From the cell containing the given text, extract its center point as [x, y] coordinate. 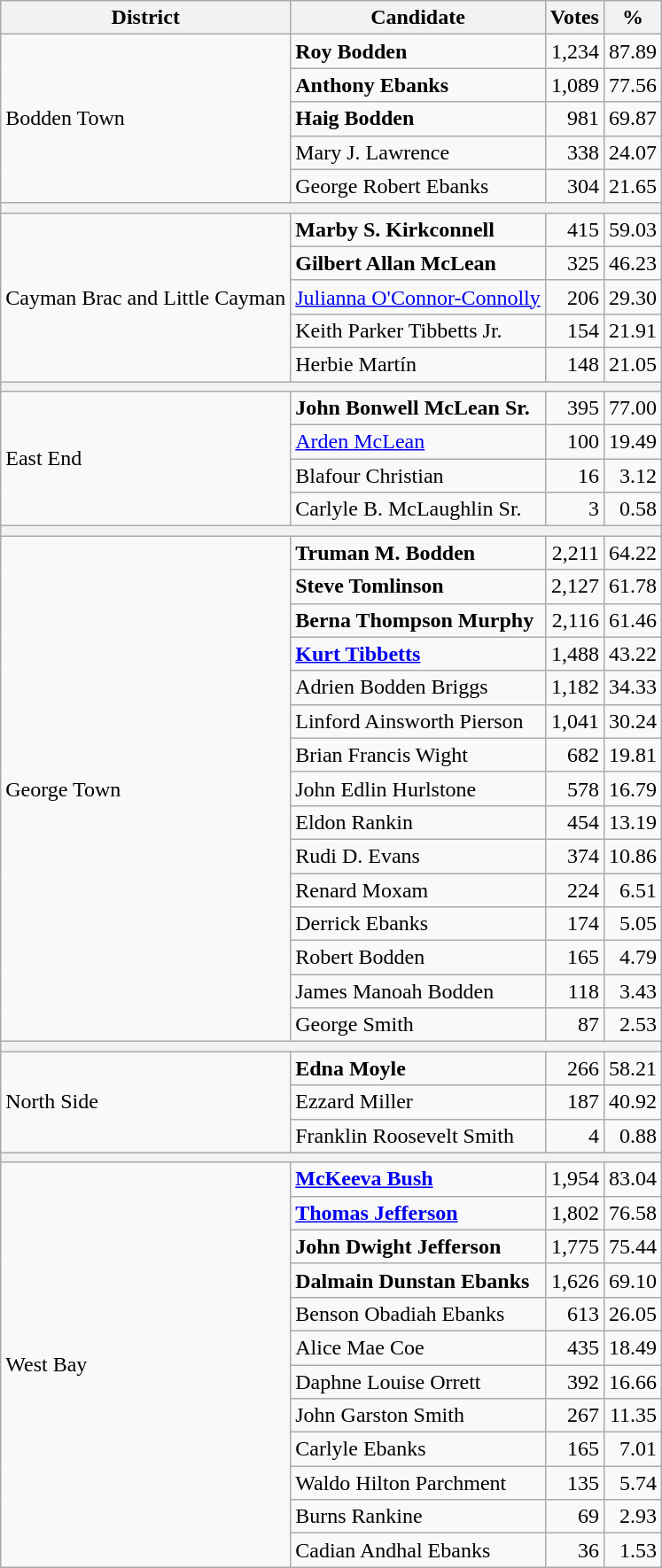
Keith Parker Tibbetts Jr. [418, 330]
0.88 [633, 1136]
Bodden Town [145, 119]
Blafour Christian [418, 476]
Marby S. Kirkconnell [418, 229]
454 [574, 822]
George Smith [418, 1025]
Derrick Ebanks [418, 924]
682 [574, 755]
1,089 [574, 85]
Franklin Roosevelt Smith [418, 1136]
83.04 [633, 1179]
Mary J. Lawrence [418, 152]
64.22 [633, 553]
87 [574, 1025]
325 [574, 263]
3.43 [633, 991]
Carlyle B. McLaughlin Sr. [418, 509]
Eldon Rankin [418, 822]
John Dwight Jefferson [418, 1246]
1.53 [633, 1550]
0.58 [633, 509]
1,182 [574, 687]
304 [574, 186]
21.05 [633, 364]
100 [574, 442]
Truman M. Bodden [418, 553]
118 [574, 991]
5.05 [633, 924]
7.01 [633, 1449]
21.65 [633, 186]
338 [574, 152]
Ezzard Miller [418, 1102]
John Edlin Hurlstone [418, 788]
5.74 [633, 1483]
John Bonwell McLean Sr. [418, 408]
1,041 [574, 721]
87.89 [633, 51]
29.30 [633, 297]
Dalmain Dunstan Ebanks [418, 1280]
69 [574, 1517]
18.49 [633, 1347]
Daphne Louise Orrett [418, 1381]
Herbie Martín [418, 364]
1,802 [574, 1213]
McKeeva Bush [418, 1179]
613 [574, 1314]
4.79 [633, 958]
Robert Bodden [418, 958]
34.33 [633, 687]
392 [574, 1381]
James Manoah Bodden [418, 991]
2,127 [574, 586]
3 [574, 509]
2,211 [574, 553]
154 [574, 330]
Thomas Jefferson [418, 1213]
69.87 [633, 119]
District [145, 18]
69.10 [633, 1280]
148 [574, 364]
267 [574, 1416]
1,775 [574, 1246]
10.86 [633, 856]
Burns Rankine [418, 1517]
George Town [145, 788]
77.56 [633, 85]
19.49 [633, 442]
77.00 [633, 408]
415 [574, 229]
76.58 [633, 1213]
395 [574, 408]
Votes [574, 18]
374 [574, 856]
Brian Francis Wight [418, 755]
Arden McLean [418, 442]
Adrien Bodden Briggs [418, 687]
135 [574, 1483]
1,488 [574, 654]
Rudi D. Evans [418, 856]
3.12 [633, 476]
Edna Moyle [418, 1068]
West Bay [145, 1364]
16 [574, 476]
Renard Moxam [418, 890]
Carlyle Ebanks [418, 1449]
Candidate [418, 18]
Roy Bodden [418, 51]
Cayman Brac and Little Cayman [145, 297]
2.53 [633, 1025]
1,954 [574, 1179]
North Side [145, 1102]
Kurt Tibbetts [418, 654]
174 [574, 924]
George Robert Ebanks [418, 186]
26.05 [633, 1314]
13.19 [633, 822]
1,234 [574, 51]
Steve Tomlinson [418, 586]
61.46 [633, 620]
Linford Ainsworth Pierson [418, 721]
East End [145, 459]
206 [574, 297]
58.21 [633, 1068]
16.66 [633, 1381]
6.51 [633, 890]
2,116 [574, 620]
187 [574, 1102]
43.22 [633, 654]
19.81 [633, 755]
30.24 [633, 721]
578 [574, 788]
435 [574, 1347]
Gilbert Allan McLean [418, 263]
21.91 [633, 330]
Berna Thompson Murphy [418, 620]
Haig Bodden [418, 119]
16.79 [633, 788]
75.44 [633, 1246]
Julianna O'Connor-Connolly [418, 297]
Anthony Ebanks [418, 85]
981 [574, 119]
36 [574, 1550]
4 [574, 1136]
1,626 [574, 1280]
46.23 [633, 263]
11.35 [633, 1416]
61.78 [633, 586]
24.07 [633, 152]
266 [574, 1068]
59.03 [633, 229]
40.92 [633, 1102]
Cadian Andhal Ebanks [418, 1550]
% [633, 18]
2.93 [633, 1517]
John Garston Smith [418, 1416]
Alice Mae Coe [418, 1347]
224 [574, 890]
Benson Obadiah Ebanks [418, 1314]
Waldo Hilton Parchment [418, 1483]
